Identify which cell holds the provided text, then report its (X, Y) central coordinate. 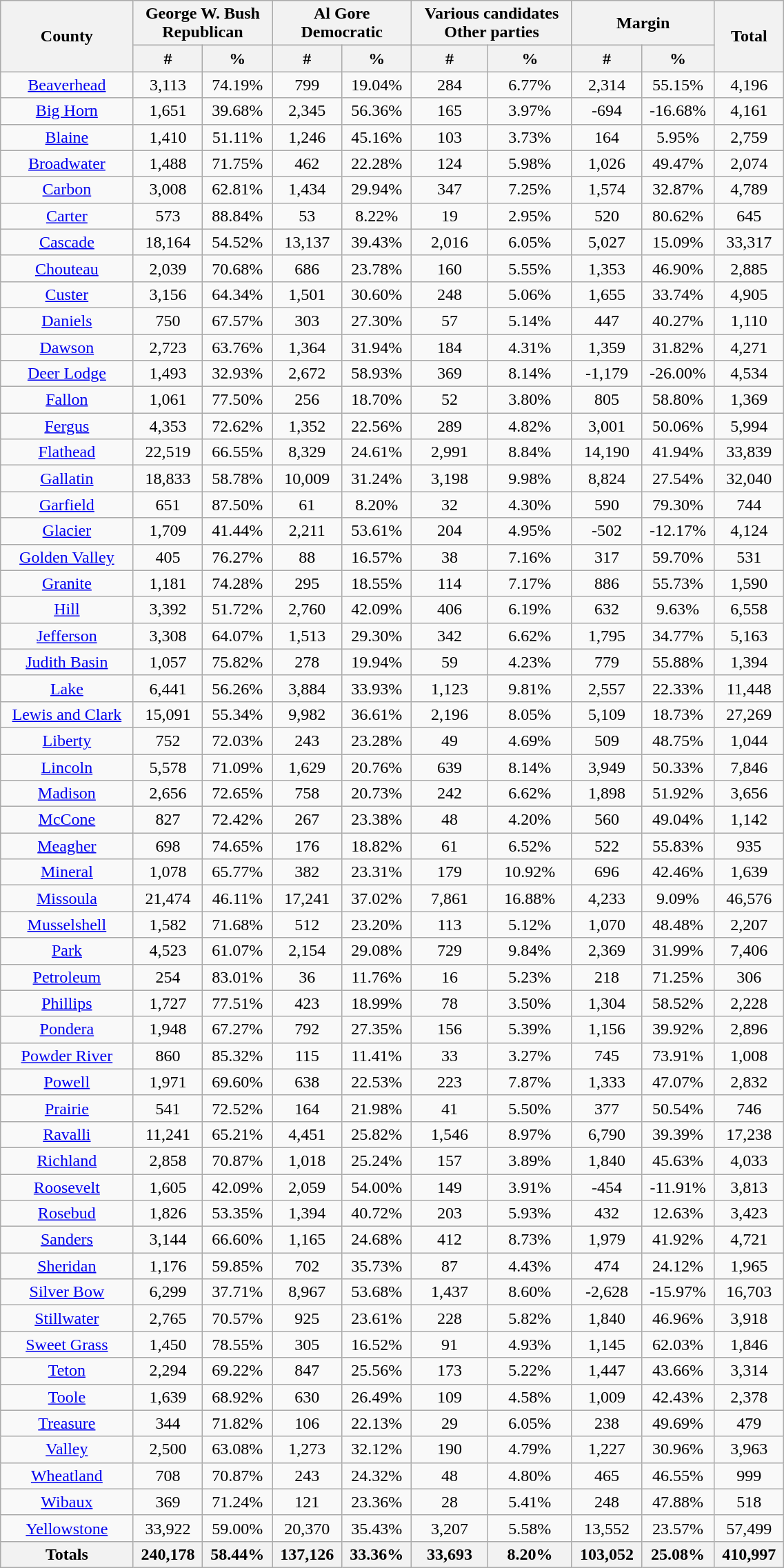
49 (450, 741)
10,009 (308, 479)
16.52% (376, 1345)
2,345 (308, 111)
22,519 (168, 452)
696 (607, 872)
Liberty (67, 741)
8.73% (530, 1240)
124 (450, 163)
702 (308, 1266)
203 (450, 1214)
4,523 (168, 951)
Madison (67, 794)
5,163 (749, 636)
30.60% (376, 294)
70.57% (237, 1318)
Valley (67, 1449)
18.82% (376, 846)
23.28% (376, 741)
342 (450, 636)
1,948 (168, 1029)
11.76% (376, 977)
3,918 (749, 1318)
Dawson (67, 347)
305 (308, 1345)
10.92% (530, 872)
McCone (67, 820)
62.03% (677, 1345)
27.54% (677, 479)
522 (607, 846)
12.63% (677, 1214)
68.92% (237, 1397)
Silver Bow (67, 1292)
Roosevelt (67, 1187)
779 (607, 662)
2,228 (749, 1003)
156 (450, 1029)
745 (607, 1056)
32.12% (376, 1449)
5.50% (530, 1108)
541 (168, 1108)
6,558 (749, 610)
805 (607, 400)
-1,179 (607, 374)
15.09% (677, 242)
160 (450, 268)
5,027 (607, 242)
30.96% (677, 1449)
5.06% (530, 294)
41.44% (237, 531)
5.41% (530, 1502)
9.84% (530, 951)
9.63% (677, 610)
254 (168, 977)
9.98% (530, 479)
66.60% (237, 1240)
Big Horn (67, 111)
58.52% (677, 1003)
5.55% (530, 268)
59 (450, 662)
1,353 (607, 268)
Toole (67, 1397)
59.00% (237, 1528)
27.30% (376, 321)
18.73% (677, 714)
11,448 (749, 688)
33.74% (677, 294)
29.94% (376, 190)
827 (168, 820)
65.21% (237, 1134)
33,839 (749, 452)
1,437 (450, 1292)
35.43% (376, 1528)
33.36% (376, 1554)
64.07% (237, 636)
1,070 (607, 925)
462 (308, 163)
48.75% (677, 741)
423 (308, 1003)
Broadwater (67, 163)
1,142 (749, 820)
29 (450, 1423)
410,997 (749, 1554)
1,176 (168, 1266)
Powell (67, 1082)
23.36% (376, 1502)
47.88% (677, 1502)
87.50% (237, 505)
16,703 (749, 1292)
3.80% (530, 400)
45.16% (376, 137)
33,922 (168, 1528)
67.27% (237, 1029)
746 (749, 1108)
750 (168, 321)
County (67, 36)
8,967 (308, 1292)
39.43% (376, 242)
1,826 (168, 1214)
1,369 (749, 400)
157 (450, 1160)
3,207 (450, 1528)
3,308 (168, 636)
4,451 (308, 1134)
59.85% (237, 1266)
1,009 (607, 1397)
91 (450, 1345)
Wibaux (67, 1502)
573 (168, 216)
13,552 (607, 1528)
1,145 (607, 1345)
72.62% (237, 426)
39.39% (677, 1134)
238 (607, 1423)
860 (168, 1056)
8,824 (607, 479)
Mineral (67, 872)
Granite (67, 583)
729 (450, 951)
Meagher (67, 846)
33,317 (749, 242)
75.82% (237, 662)
17,238 (749, 1134)
2,760 (308, 610)
25.24% (376, 1160)
2,991 (450, 452)
5.39% (530, 1029)
121 (308, 1502)
32.93% (237, 374)
432 (607, 1214)
5.58% (530, 1528)
4.95% (530, 531)
28 (450, 1502)
3.27% (530, 1056)
36.61% (376, 714)
Treasure (67, 1423)
-694 (607, 111)
1,846 (749, 1345)
18.70% (376, 400)
639 (450, 767)
5.95% (677, 137)
5.93% (530, 1214)
5.98% (530, 163)
25.08% (677, 1554)
24.32% (376, 1476)
1,078 (168, 872)
2,314 (607, 85)
18,164 (168, 242)
Ravalli (67, 1134)
4,721 (749, 1240)
33 (450, 1056)
4,534 (749, 374)
80.62% (677, 216)
Park (67, 951)
51.72% (237, 610)
21.98% (376, 1108)
74.19% (237, 85)
87 (450, 1266)
3,392 (168, 610)
27.35% (376, 1029)
66.55% (237, 452)
4,353 (168, 426)
799 (308, 85)
26.49% (376, 1397)
2,154 (308, 951)
5,994 (749, 426)
2,294 (168, 1371)
49.04% (677, 820)
2,656 (168, 794)
1,026 (607, 163)
77.51% (237, 1003)
2,896 (749, 1029)
2,039 (168, 268)
4,196 (749, 85)
71.24% (237, 1502)
13,137 (308, 242)
886 (607, 583)
4,271 (749, 347)
Sheridan (67, 1266)
412 (450, 1240)
284 (450, 85)
15,091 (168, 714)
1,574 (607, 190)
37.02% (376, 898)
7,406 (749, 951)
63.76% (237, 347)
24.12% (677, 1266)
69.60% (237, 1082)
Prairie (67, 1108)
7.87% (530, 1082)
137,126 (308, 1554)
Powder River (67, 1056)
5.82% (530, 1318)
344 (168, 1423)
8.22% (376, 216)
50.54% (677, 1108)
20.76% (376, 767)
31.99% (677, 951)
40.72% (376, 1214)
479 (749, 1423)
2,059 (308, 1187)
20,370 (308, 1528)
1,246 (308, 137)
23.38% (376, 820)
31.94% (376, 347)
Lake (67, 688)
4.79% (530, 1449)
24.61% (376, 452)
1,971 (168, 1082)
51.11% (237, 137)
61.07% (237, 951)
5.14% (530, 321)
76.27% (237, 557)
62.81% (237, 190)
1,546 (450, 1134)
59.70% (677, 557)
1,898 (607, 794)
2,211 (308, 531)
Golden Valley (67, 557)
792 (308, 1029)
1,333 (607, 1082)
-2,628 (607, 1292)
55.34% (237, 714)
1,590 (749, 583)
4.30% (530, 505)
1,364 (308, 347)
4.69% (530, 741)
53 (308, 216)
4.93% (530, 1345)
54.00% (376, 1187)
114 (450, 583)
Carbon (67, 190)
31.82% (677, 347)
7.17% (530, 583)
22.56% (376, 426)
Yellowstone (67, 1528)
1,273 (308, 1449)
173 (450, 1371)
382 (308, 872)
2,369 (607, 951)
41.92% (677, 1240)
7,861 (450, 898)
103 (450, 137)
Missoula (67, 898)
Sweet Grass (67, 1345)
4,233 (607, 898)
103,052 (607, 1554)
88 (308, 557)
2,765 (168, 1318)
71.82% (237, 1423)
88.84% (237, 216)
8,329 (308, 452)
69.22% (237, 1371)
Phillips (67, 1003)
22.13% (376, 1423)
-502 (607, 531)
474 (607, 1266)
45.63% (677, 1160)
1,410 (168, 137)
5.22% (530, 1371)
24.68% (376, 1240)
71.75% (237, 163)
8.97% (530, 1134)
2,723 (168, 347)
4.31% (530, 347)
-26.00% (677, 374)
20.73% (376, 794)
Hill (67, 610)
Jefferson (67, 636)
64.34% (237, 294)
560 (607, 820)
George W. BushRepublican (203, 23)
55.88% (677, 662)
1,709 (168, 531)
Fergus (67, 426)
3,008 (168, 190)
Various candidatesOther parties (492, 23)
34.77% (677, 636)
2,557 (607, 688)
63.08% (237, 1449)
72.65% (237, 794)
72.42% (237, 820)
47.07% (677, 1082)
509 (607, 741)
289 (450, 426)
18.99% (376, 1003)
2,207 (749, 925)
14,190 (607, 452)
16 (450, 977)
758 (308, 794)
1,450 (168, 1345)
35.73% (376, 1266)
347 (450, 190)
6.77% (530, 85)
33.93% (376, 688)
46,576 (749, 898)
1,018 (308, 1160)
520 (607, 216)
Chouteau (67, 268)
5,578 (168, 767)
267 (308, 820)
1,513 (308, 636)
218 (607, 977)
54.52% (237, 242)
74.28% (237, 583)
306 (749, 977)
1,165 (308, 1240)
25.82% (376, 1134)
32.87% (677, 190)
708 (168, 1476)
Garfield (67, 505)
1,061 (168, 400)
3,113 (168, 85)
638 (308, 1082)
65.77% (237, 872)
39.92% (677, 1029)
8.05% (530, 714)
1,493 (168, 374)
Daniels (67, 321)
Sanders (67, 1240)
3,949 (607, 767)
23.57% (677, 1528)
-454 (607, 1187)
242 (450, 794)
Glacier (67, 531)
698 (168, 846)
Teton (67, 1371)
22.53% (376, 1082)
32,040 (749, 479)
204 (450, 531)
46.90% (677, 268)
85.32% (237, 1056)
1,582 (168, 925)
57 (450, 321)
23.61% (376, 1318)
50.06% (677, 426)
Musselshell (67, 925)
4.58% (530, 1397)
19 (450, 216)
55.73% (677, 583)
179 (450, 872)
Gallatin (67, 479)
406 (450, 610)
7.16% (530, 557)
41 (450, 1108)
1,447 (607, 1371)
Cascade (67, 242)
Flathead (67, 452)
52 (450, 400)
1,795 (607, 636)
11.41% (376, 1056)
58.78% (237, 479)
4.20% (530, 820)
1,629 (308, 767)
Total (749, 36)
3,314 (749, 1371)
53.35% (237, 1214)
49.69% (677, 1423)
41.94% (677, 452)
56.26% (237, 688)
Margin (643, 23)
46.11% (237, 898)
7.25% (530, 190)
Lincoln (67, 767)
4,789 (749, 190)
3.89% (530, 1160)
3,963 (749, 1449)
22.33% (677, 688)
176 (308, 846)
651 (168, 505)
630 (308, 1397)
2,016 (450, 242)
590 (607, 505)
-15.97% (677, 1292)
53.68% (376, 1292)
77.50% (237, 400)
1,044 (749, 741)
33,693 (450, 1554)
5.23% (530, 977)
Stillwater (67, 1318)
240,178 (168, 1554)
2,672 (308, 374)
744 (749, 505)
38 (450, 557)
67.57% (237, 321)
11,241 (168, 1134)
79.30% (677, 505)
686 (308, 268)
42.46% (677, 872)
Fallon (67, 400)
2,885 (749, 268)
18.55% (376, 583)
632 (607, 610)
19.94% (376, 662)
23.31% (376, 872)
935 (749, 846)
-11.91% (677, 1187)
55.83% (677, 846)
70.68% (237, 268)
109 (450, 1397)
Al GoreDemocratic (342, 23)
3,813 (749, 1187)
6,790 (607, 1134)
39.68% (237, 111)
149 (450, 1187)
8.60% (530, 1292)
43.66% (677, 1371)
16.88% (530, 898)
42.43% (677, 1397)
71.09% (237, 767)
1,488 (168, 163)
1,304 (607, 1003)
6,441 (168, 688)
1,727 (168, 1003)
2,759 (749, 137)
72.52% (237, 1108)
295 (308, 583)
21,474 (168, 898)
752 (168, 741)
46.55% (677, 1476)
4,905 (749, 294)
317 (607, 557)
58.93% (376, 374)
4,161 (749, 111)
1,651 (168, 111)
Blaine (67, 137)
72.03% (237, 741)
58.80% (677, 400)
4,124 (749, 531)
377 (607, 1108)
25.56% (376, 1371)
48.48% (677, 925)
-12.17% (677, 531)
57,499 (749, 1528)
78 (450, 1003)
4.23% (530, 662)
50.33% (677, 767)
3.50% (530, 1003)
3.91% (530, 1187)
1,434 (308, 190)
1,501 (308, 294)
115 (308, 1056)
8.84% (530, 452)
51.92% (677, 794)
16.57% (376, 557)
405 (168, 557)
46.96% (677, 1318)
55.15% (677, 85)
3,656 (749, 794)
Richland (67, 1160)
1,359 (607, 347)
71.68% (237, 925)
531 (749, 557)
106 (308, 1423)
5.12% (530, 925)
2,500 (168, 1449)
19.04% (376, 85)
Totals (67, 1554)
23.78% (376, 268)
1,123 (450, 688)
925 (308, 1318)
1,008 (749, 1056)
37.71% (237, 1292)
3,156 (168, 294)
-16.68% (677, 111)
58.44% (237, 1554)
1,605 (168, 1187)
465 (607, 1476)
71.25% (677, 977)
3,884 (308, 688)
31.24% (376, 479)
29.08% (376, 951)
Pondera (67, 1029)
9.81% (530, 688)
999 (749, 1476)
518 (749, 1502)
73.91% (677, 1056)
228 (450, 1318)
1,057 (168, 662)
1,181 (168, 583)
2,858 (168, 1160)
9,982 (308, 714)
29.30% (376, 636)
2,378 (749, 1397)
4,033 (749, 1160)
184 (450, 347)
6.19% (530, 610)
1,655 (607, 294)
27,269 (749, 714)
36 (308, 977)
3,001 (607, 426)
53.61% (376, 531)
2,196 (450, 714)
1,227 (607, 1449)
278 (308, 662)
2,074 (749, 163)
Wheatland (67, 1476)
6,299 (168, 1292)
74.65% (237, 846)
Petroleum (67, 977)
165 (450, 111)
32 (450, 505)
3,144 (168, 1240)
2.95% (530, 216)
23.20% (376, 925)
49.47% (677, 163)
1,156 (607, 1029)
303 (308, 321)
56.36% (376, 111)
1,979 (607, 1240)
Carter (67, 216)
83.01% (237, 977)
40.27% (677, 321)
22.28% (376, 163)
9.09% (677, 898)
18,833 (168, 479)
190 (450, 1449)
1,965 (749, 1266)
Custer (67, 294)
Rosebud (67, 1214)
447 (607, 321)
4.80% (530, 1476)
5,109 (607, 714)
17,241 (308, 898)
113 (450, 925)
3.73% (530, 137)
4.82% (530, 426)
Judith Basin (67, 662)
3,198 (450, 479)
78.55% (237, 1345)
4.43% (530, 1266)
3,423 (749, 1214)
Beaverhead (67, 85)
645 (749, 216)
7,846 (749, 767)
223 (450, 1082)
6.52% (530, 846)
1,352 (308, 426)
847 (308, 1371)
Lewis and Clark (67, 714)
2,832 (749, 1082)
1,110 (749, 321)
256 (308, 400)
Deer Lodge (67, 374)
3.97% (530, 111)
512 (308, 925)
